Search for the cell housing the specified text and yield its [x, y] center coordinate. 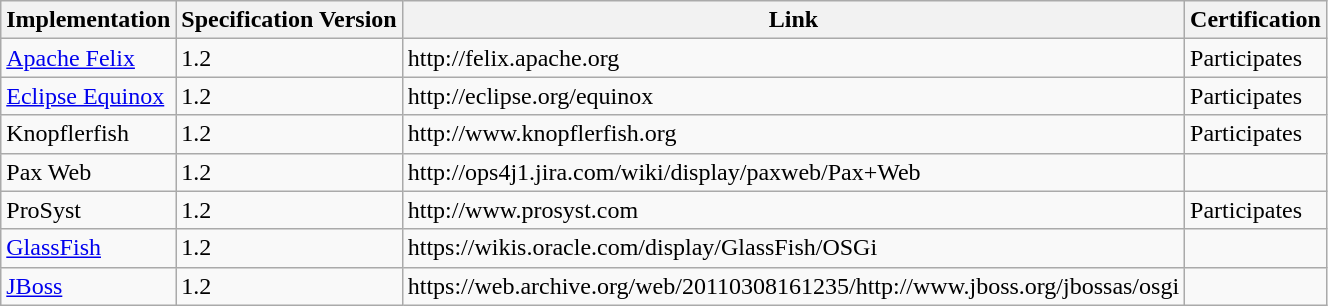
Knopflerfish [88, 134]
Apache Felix [88, 58]
https://wikis.oracle.com/display/GlassFish/OSGi [793, 248]
http://eclipse.org/equinox [793, 96]
http://ops4j1.jira.com/wiki/display/paxweb/Pax+Web [793, 172]
JBoss [88, 286]
Eclipse Equinox [88, 96]
ProSyst [88, 210]
http://www.prosyst.com [793, 210]
Specification Version [289, 20]
Certification [1256, 20]
http://felix.apache.org [793, 58]
Link [793, 20]
http://www.knopflerfish.org [793, 134]
Implementation [88, 20]
https://web.archive.org/web/20110308161235/http://www.jboss.org/jbossas/osgi [793, 286]
Pax Web [88, 172]
GlassFish [88, 248]
